For the text-containing cell, return its midpoint in [X, Y] coordinate format. 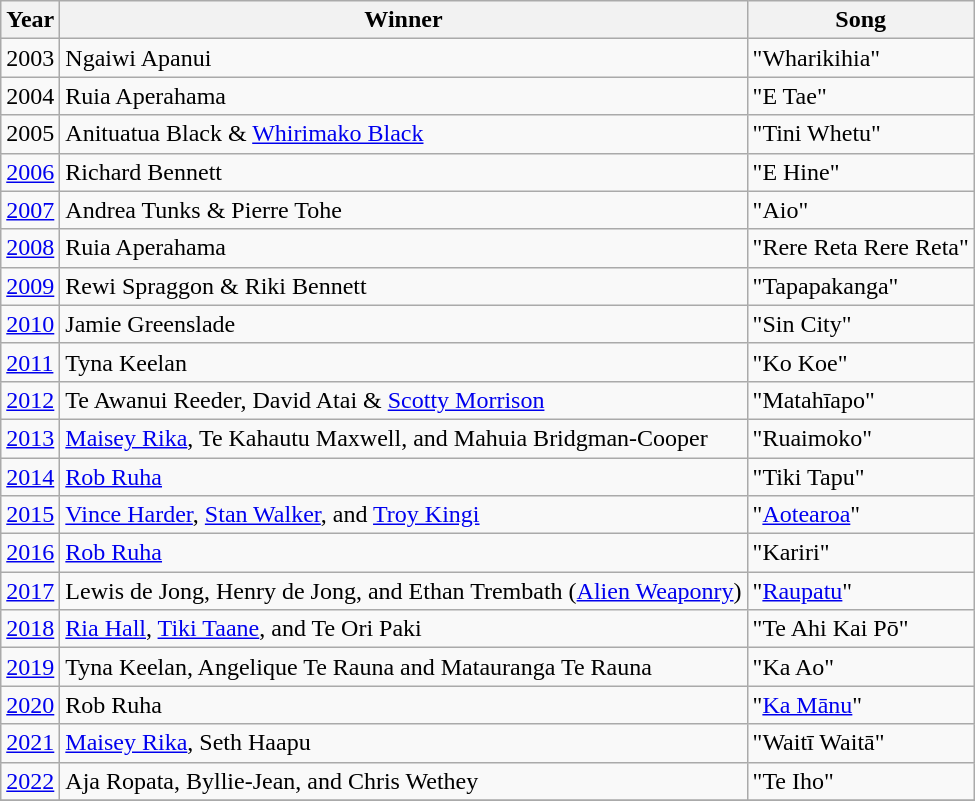
"Tiki Tapu" [860, 477]
Tyna Keelan, Angelique Te Rauna and Matauranga Te Rauna [404, 667]
"Raupatu" [860, 591]
2009 [30, 286]
2020 [30, 705]
2012 [30, 400]
"Aio" [860, 210]
2021 [30, 743]
"Ka Ao" [860, 667]
"Waitī Waitā" [860, 743]
Winner [404, 20]
"E Hine" [860, 172]
Maisey Rika, Seth Haapu [404, 743]
"E Tae" [860, 96]
Vince Harder, Stan Walker, and Troy Kingi [404, 515]
"Te Iho" [860, 781]
2005 [30, 134]
2011 [30, 362]
"Kariri" [860, 553]
"Te Ahi Kai Pō" [860, 629]
2019 [30, 667]
Te Awanui Reeder, David Atai & Scotty Morrison [404, 400]
2017 [30, 591]
"Sin City" [860, 324]
2016 [30, 553]
Maisey Rika, Te Kahautu Maxwell, and Mahuia Bridgman-Cooper [404, 438]
2010 [30, 324]
Ngaiwi Apanui [404, 58]
"Ka Mānu" [860, 705]
2022 [30, 781]
Lewis de Jong, Henry de Jong, and Ethan Trembath (Alien Weaponry) [404, 591]
"Ruaimoko" [860, 438]
"Matahīapo" [860, 400]
Jamie Greenslade [404, 324]
"Ko Koe" [860, 362]
"Tapapakanga" [860, 286]
"Rere Reta Rere Reta" [860, 248]
Andrea Tunks & Pierre Tohe [404, 210]
Tyna Keelan [404, 362]
Rewi Spraggon & Riki Bennett [404, 286]
2003 [30, 58]
2014 [30, 477]
Ria Hall, Tiki Taane, and Te Ori Paki [404, 629]
2013 [30, 438]
"Tini Whetu" [860, 134]
Anituatua Black & Whirimako Black [404, 134]
"Wharikihia" [860, 58]
"Aotearoa" [860, 515]
Aja Ropata, Byllie-Jean, and Chris Wethey [404, 781]
2004 [30, 96]
2018 [30, 629]
2007 [30, 210]
2008 [30, 248]
Song [860, 20]
2015 [30, 515]
Richard Bennett [404, 172]
Year [30, 20]
2006 [30, 172]
